For the text-containing cell, return its midpoint in (X, Y) coordinate format. 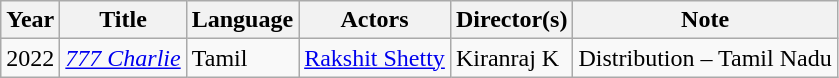
Language (242, 20)
Note (705, 20)
Year (30, 20)
Distribution – Tamil Nadu (705, 58)
Rakshit Shetty (375, 58)
2022 (30, 58)
Tamil (242, 58)
Director(s) (512, 20)
Kiranraj K (512, 58)
777 Charlie (123, 58)
Actors (375, 20)
Title (123, 20)
